Find where the given text appears and provide that cell's center as [X, Y] coordinate. 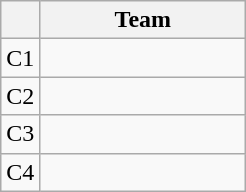
C3 [20, 134]
C4 [20, 172]
Team [143, 20]
C1 [20, 58]
C2 [20, 96]
